Locate the cell with the specified text and output its (X, Y) center coordinate. 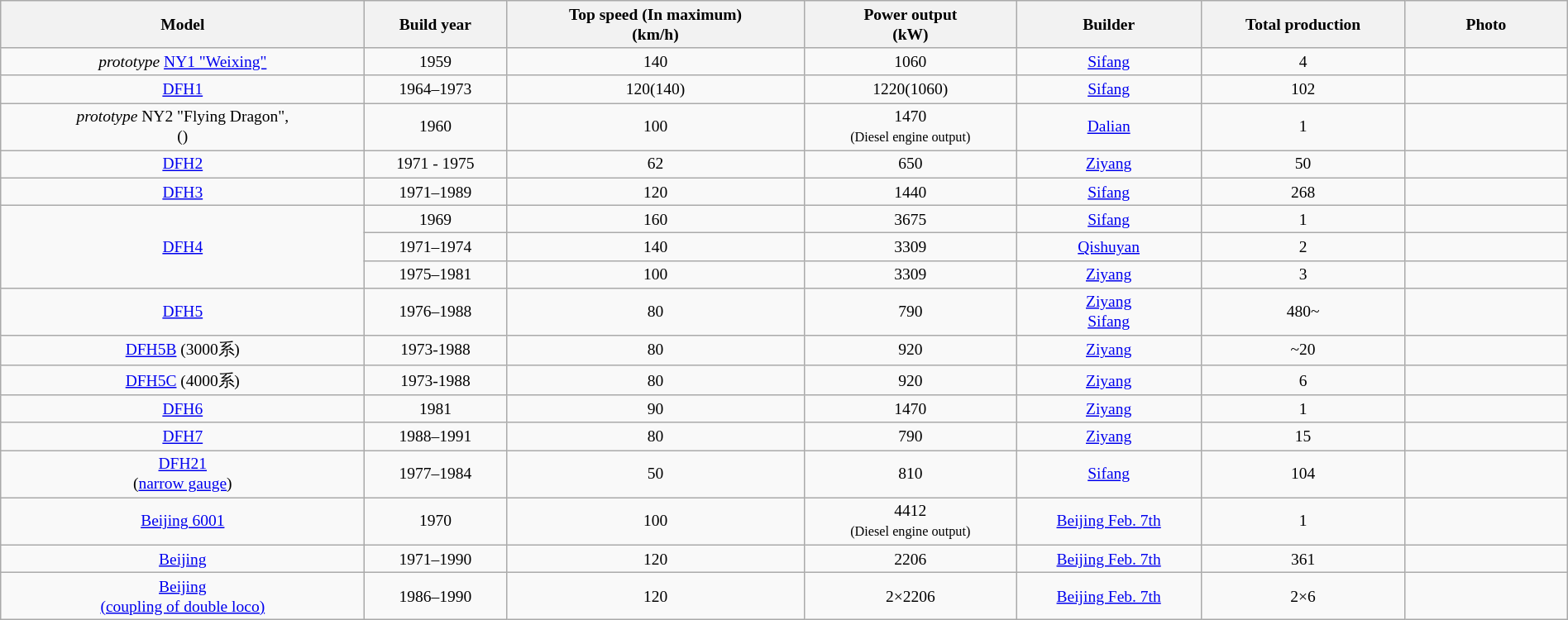
Qishuyan (1109, 246)
DFH6 (183, 408)
1977–1984 (435, 475)
90 (655, 408)
62 (655, 164)
3675 (911, 218)
DFH7 (183, 436)
DFH21(narrow gauge) (183, 475)
prototype NY2 "Flying Dragon",() (183, 127)
6 (1303, 380)
2206 (911, 559)
15 (1303, 436)
268 (1303, 192)
DFH5B (3000系) (183, 351)
102 (1303, 89)
2×6 (1303, 597)
Dalian (1109, 127)
480~ (1303, 311)
650 (911, 164)
~20 (1303, 351)
1986–1990 (435, 597)
DFH4 (183, 246)
1964–1973 (435, 89)
1959 (435, 61)
1470 (911, 408)
1060 (911, 61)
DFH1 (183, 89)
1220(1060) (911, 89)
DFH5 (183, 311)
1440 (911, 192)
1971–1989 (435, 192)
120(140) (655, 89)
3 (1303, 274)
Photo (1485, 25)
Builder (1109, 25)
810 (911, 475)
1970 (435, 521)
prototype NY1 "Weixing" (183, 61)
1971–1990 (435, 559)
361 (1303, 559)
1971–1974 (435, 246)
Beijing 6001 (183, 521)
1971 - 1975 (435, 164)
1470(Diesel engine output) (911, 127)
1976–1988 (435, 311)
Build year (435, 25)
Power output (kW) (911, 25)
2 (1303, 246)
Beijing(coupling of double loco) (183, 597)
1969 (435, 218)
DFH2 (183, 164)
DFH5C (4000系) (183, 380)
1960 (435, 127)
4412(Diesel engine output) (911, 521)
1975–1981 (435, 274)
104 (1303, 475)
1981 (435, 408)
Top speed (In maximum) (km/h) (655, 25)
160 (655, 218)
1988–1991 (435, 436)
Model (183, 25)
Total production (1303, 25)
ZiyangSifang (1109, 311)
Beijing (183, 559)
DFH3 (183, 192)
4 (1303, 61)
2×2206 (911, 597)
